Extract the (X, Y) coordinate from the center of the cell holding the provided text.  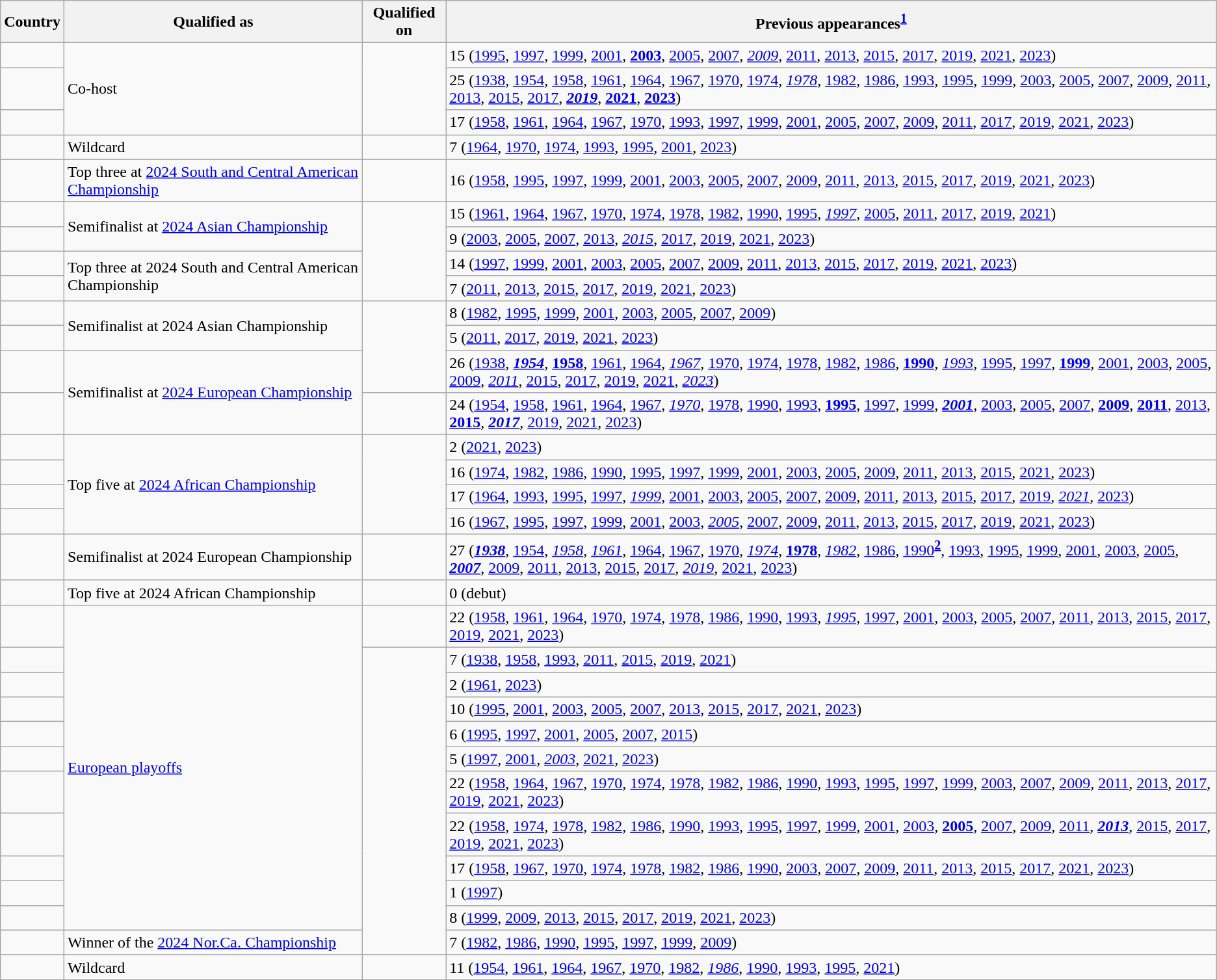
16 (1974, 1982, 1986, 1990, 1995, 1997, 1999, 2001, 2003, 2005, 2009, 2011, 2013, 2015, 2021, 2023) (831, 472)
17 (1964, 1993, 1995, 1997, 1999, 2001, 2003, 2005, 2007, 2009, 2011, 2013, 2015, 2017, 2019, 2021, 2023) (831, 497)
European playoffs (213, 767)
17 (1958, 1961, 1964, 1967, 1970, 1993, 1997, 1999, 2001, 2005, 2007, 2009, 2011, 2017, 2019, 2021, 2023) (831, 122)
Previous appearances1 (831, 22)
15 (1995, 1997, 1999, 2001, 2003, 2005, 2007, 2009, 2011, 2013, 2015, 2017, 2019, 2021, 2023) (831, 55)
16 (1958, 1995, 1997, 1999, 2001, 2003, 2005, 2007, 2009, 2011, 2013, 2015, 2017, 2019, 2021, 2023) (831, 181)
0 (debut) (831, 592)
8 (1999, 2009, 2013, 2015, 2017, 2019, 2021, 2023) (831, 918)
16 (1967, 1995, 1997, 1999, 2001, 2003, 2005, 2007, 2009, 2011, 2013, 2015, 2017, 2019, 2021, 2023) (831, 522)
10 (1995, 2001, 2003, 2005, 2007, 2013, 2015, 2017, 2021, 2023) (831, 709)
11 (1954, 1961, 1964, 1967, 1970, 1982, 1986, 1990, 1993, 1995, 2021) (831, 967)
7 (1982, 1986, 1990, 1995, 1997, 1999, 2009) (831, 942)
7 (2011, 2013, 2015, 2017, 2019, 2021, 2023) (831, 288)
2 (2021, 2023) (831, 447)
6 (1995, 1997, 2001, 2005, 2007, 2015) (831, 734)
22 (1958, 1961, 1964, 1970, 1974, 1978, 1986, 1990, 1993, 1995, 1997, 2001, 2003, 2005, 2007, 2011, 2013, 2015, 2017, 2019, 2021, 2023) (831, 626)
2 (1961, 2023) (831, 685)
1 (1997) (831, 893)
24 (1954, 1958, 1961, 1964, 1967, 1970, 1978, 1990, 1993, 1995, 1997, 1999, 2001, 2003, 2005, 2007, 2009, 2011, 2013, 2015, 2017, 2019, 2021, 2023) (831, 414)
Winner of the 2024 Nor.Ca. Championship (213, 942)
5 (1997, 2001, 2003, 2021, 2023) (831, 759)
15 (1961, 1964, 1967, 1970, 1974, 1978, 1982, 1990, 1995, 1997, 2005, 2011, 2017, 2019, 2021) (831, 214)
14 (1997, 1999, 2001, 2003, 2005, 2007, 2009, 2011, 2013, 2015, 2017, 2019, 2021, 2023) (831, 263)
Qualified on (404, 22)
22 (1958, 1964, 1967, 1970, 1974, 1978, 1982, 1986, 1990, 1993, 1995, 1997, 1999, 2003, 2007, 2009, 2011, 2013, 2017, 2019, 2021, 2023) (831, 792)
7 (1938, 1958, 1993, 2011, 2015, 2019, 2021) (831, 660)
17 (1958, 1967, 1970, 1974, 1978, 1982, 1986, 1990, 2003, 2007, 2009, 2011, 2013, 2015, 2017, 2021, 2023) (831, 868)
9 (2003, 2005, 2007, 2013, 2015, 2017, 2019, 2021, 2023) (831, 239)
Co-host (213, 88)
22 (1958, 1974, 1978, 1982, 1986, 1990, 1993, 1995, 1997, 1999, 2001, 2003, 2005, 2007, 2009, 2011, 2013, 2015, 2017, 2019, 2021, 2023) (831, 835)
Country (33, 22)
8 (1982, 1995, 1999, 2001, 2003, 2005, 2007, 2009) (831, 313)
5 (2011, 2017, 2019, 2021, 2023) (831, 338)
7 (1964, 1970, 1974, 1993, 1995, 2001, 2023) (831, 147)
Qualified as (213, 22)
